Extract the [X, Y] coordinate from the center of the cell holding the provided text.  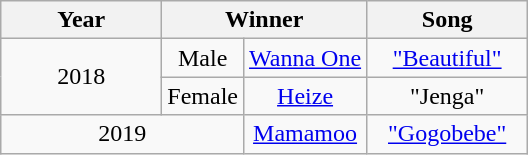
Male [203, 58]
"Beautiful" [448, 58]
"Jenga" [448, 96]
"Gogobebe" [448, 134]
Wanna One [306, 58]
Song [448, 20]
Winner [264, 20]
2019 [122, 134]
2018 [82, 77]
Heize [306, 96]
Mamamoo [306, 134]
Year [82, 20]
Female [203, 96]
